From the cell containing the given text, extract its center point as [X, Y] coordinate. 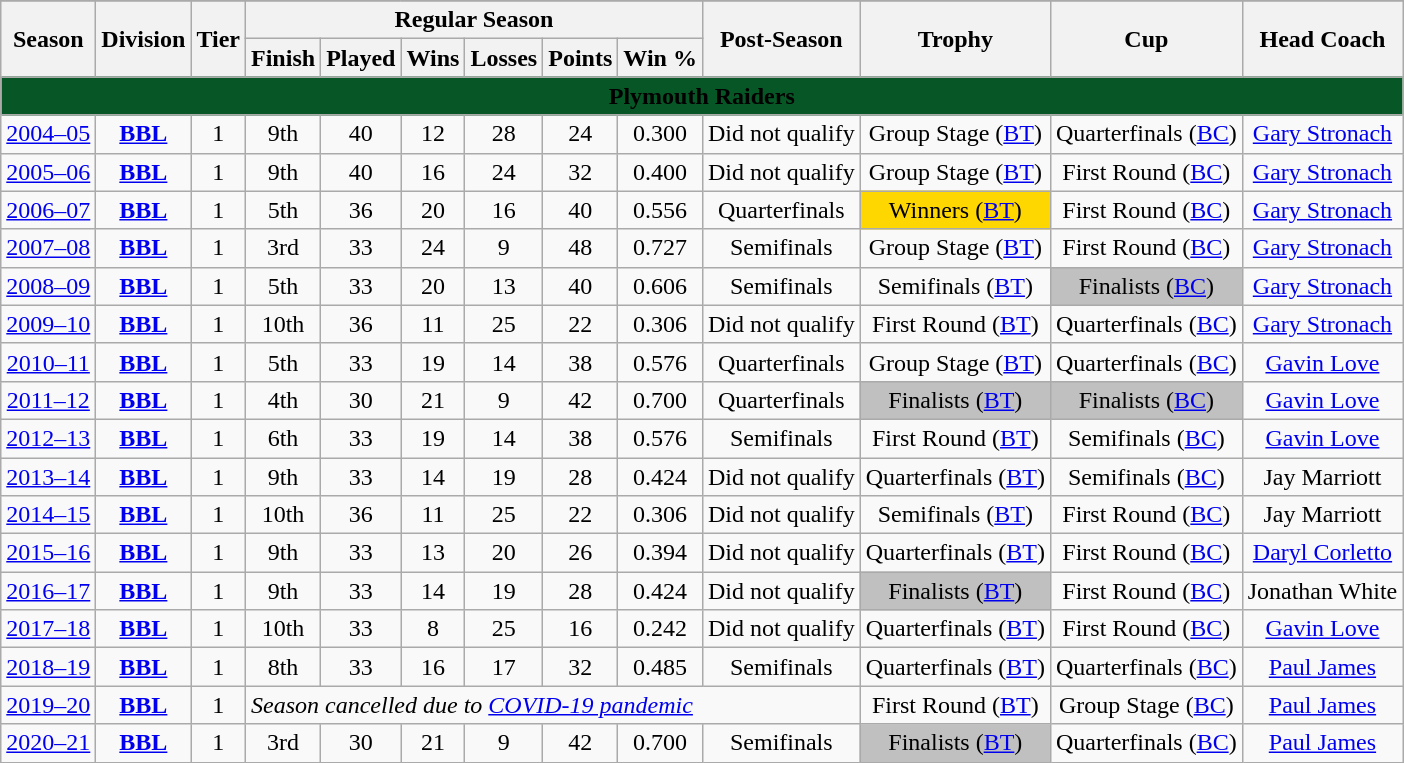
Jonathan White [1322, 591]
Cup [1146, 39]
2014–15 [48, 515]
Division [144, 39]
2016–17 [48, 591]
Wins [433, 58]
2011–12 [48, 400]
2019–20 [48, 705]
0.606 [660, 286]
2012–13 [48, 438]
Regular Season [474, 20]
17 [504, 667]
Finish [284, 58]
Daryl Corletto [1322, 553]
26 [580, 553]
Group Stage (BC) [1146, 705]
Plymouth Raiders [702, 96]
0.394 [660, 553]
Season cancelled due to COVID-19 pandemic [554, 705]
2013–14 [48, 477]
2008–09 [48, 286]
Played [361, 58]
12 [433, 134]
0.556 [660, 210]
Win % [660, 58]
8 [433, 629]
2004–05 [48, 134]
Points [580, 58]
2005–06 [48, 172]
2009–10 [48, 324]
0.242 [660, 629]
0.727 [660, 248]
Tier [218, 39]
2006–07 [48, 210]
0.400 [660, 172]
2020–21 [48, 743]
4th [284, 400]
0.300 [660, 134]
6th [284, 438]
2017–18 [48, 629]
Season [48, 39]
Winners (BT) [955, 210]
Losses [504, 58]
Head Coach [1322, 39]
Post-Season [781, 39]
2018–19 [48, 667]
2010–11 [48, 362]
48 [580, 248]
8th [284, 667]
2007–08 [48, 248]
Trophy [955, 39]
2015–16 [48, 553]
0.485 [660, 667]
